Detect which cell encompasses the target text, then output its (X, Y) center coordinate. 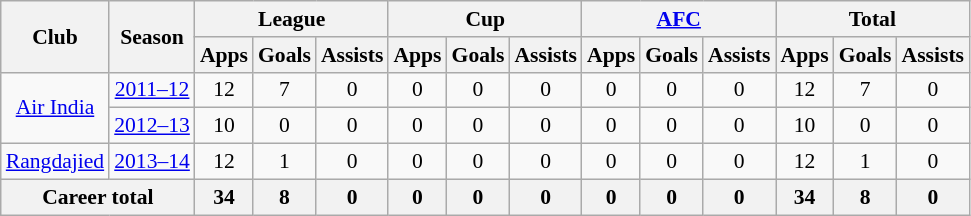
Total (873, 19)
League (292, 19)
Club (55, 36)
2011–12 (152, 90)
Cup (485, 19)
Career total (98, 197)
Air India (55, 108)
Rangdajied (55, 162)
2012–13 (152, 126)
Season (152, 36)
AFC (679, 19)
2013–14 (152, 162)
